Pinpoint the cell where the given text exists, returning its (x, y) midpoint coordinate. 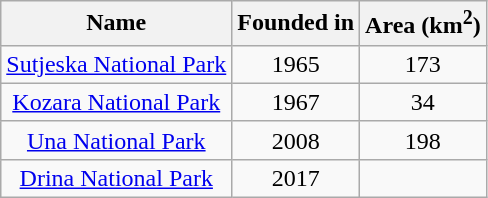
34 (424, 102)
Drina National Park (116, 178)
Una National Park (116, 140)
1965 (296, 64)
2008 (296, 140)
Name (116, 24)
198 (424, 140)
Kozara National Park (116, 102)
Area (km2) (424, 24)
173 (424, 64)
Sutjeska National Park (116, 64)
1967 (296, 102)
2017 (296, 178)
Founded in (296, 24)
